Output the [x, y] coordinate of the center of the cell containing the given text.  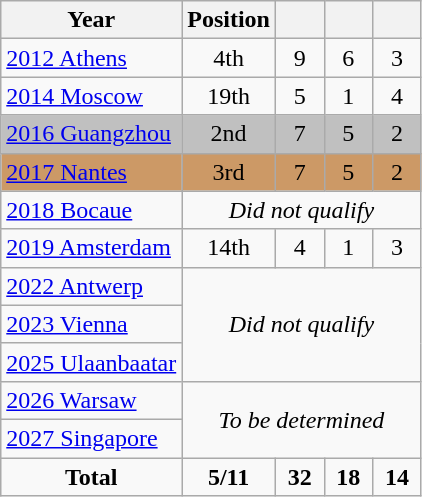
3rd [229, 172]
4th [229, 58]
2018 Bocaue [92, 210]
2012 Athens [92, 58]
Total [92, 477]
2027 Singapore [92, 438]
6 [348, 58]
32 [300, 477]
2019 Amsterdam [92, 248]
2025 Ulaanbaatar [92, 362]
2017 Nantes [92, 172]
19th [229, 96]
14 [398, 477]
Position [229, 20]
2022 Antwerp [92, 286]
14th [229, 248]
18 [348, 477]
2023 Vienna [92, 324]
2016 Guangzhou [92, 134]
2nd [229, 134]
5/11 [229, 477]
2014 Moscow [92, 96]
To be determined [302, 419]
9 [300, 58]
Year [92, 20]
2026 Warsaw [92, 400]
